Identify which cell holds the provided text, then report its [X, Y] central coordinate. 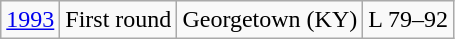
L 79–92 [408, 20]
Georgetown (KY) [270, 20]
First round [118, 20]
1993 [30, 20]
